Provide the (x, y) coordinate of the cell's center where the given text is located.  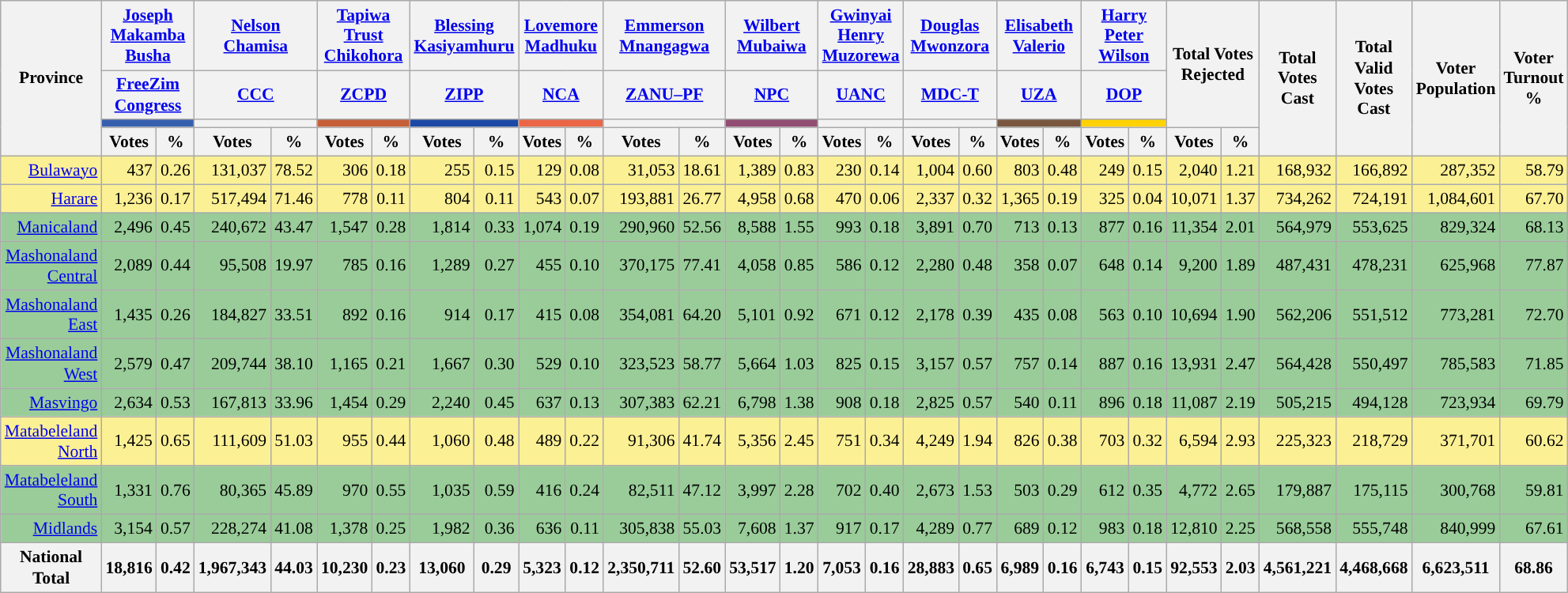
82,511 (640, 490)
415 (542, 315)
0.22 (584, 441)
1,084,601 (1457, 198)
1,074 (542, 227)
702 (842, 490)
77.87 (1533, 266)
72.70 (1533, 315)
2,337 (931, 198)
1.20 (799, 568)
1,060 (441, 441)
NPC (772, 95)
993 (842, 227)
877 (1105, 227)
44.03 (294, 568)
555,748 (1373, 529)
9,200 (1194, 266)
62.21 (702, 402)
1,967,343 (232, 568)
26.77 (702, 198)
Wilbert Mubaiwa (772, 36)
290,960 (640, 227)
Blessing Kasiyamhuru (463, 36)
129 (542, 170)
0.30 (497, 364)
0.06 (885, 198)
2.47 (1241, 364)
95,508 (232, 266)
540 (1020, 402)
0.60 (977, 170)
3,891 (931, 227)
Elisabeth Valerio (1039, 36)
38.10 (294, 364)
ZIPP (463, 95)
1.53 (977, 490)
167,813 (232, 402)
612 (1105, 490)
1,547 (345, 227)
785,583 (1457, 364)
218,729 (1373, 441)
306 (345, 170)
0.92 (799, 315)
10,071 (1194, 198)
435 (1020, 315)
Lovemore Madhuku (561, 36)
1,435 (128, 315)
840,999 (1457, 529)
300,768 (1457, 490)
6,989 (1020, 568)
2,178 (931, 315)
778 (345, 198)
11,354 (1194, 227)
543 (542, 198)
2,673 (931, 490)
230 (842, 170)
517,494 (232, 198)
636 (542, 529)
0.38 (1063, 441)
13,931 (1194, 364)
1,389 (753, 170)
33.96 (294, 402)
68.13 (1533, 227)
Voter Turnout % (1533, 78)
3,157 (931, 364)
564,979 (1298, 227)
58.77 (702, 364)
305,838 (640, 529)
0.76 (176, 490)
41.08 (294, 529)
Emmerson Mnangagwa (664, 36)
892 (345, 315)
DOP (1124, 95)
689 (1020, 529)
NCA (561, 95)
354,081 (640, 315)
723,934 (1457, 402)
1,236 (128, 198)
Matabeleland South (51, 490)
4,468,668 (1373, 568)
Matabeleland North (51, 441)
Mashonaland West (51, 364)
1.03 (799, 364)
1,378 (345, 529)
UZA (1039, 95)
1,814 (441, 227)
551,512 (1373, 315)
3,997 (753, 490)
2,579 (128, 364)
41.74 (702, 441)
648 (1105, 266)
168,932 (1298, 170)
5,664 (753, 364)
13,060 (441, 568)
0.33 (497, 227)
0.55 (391, 490)
ZANU–PF (664, 95)
724,191 (1373, 198)
0.04 (1147, 198)
1.21 (1241, 170)
UANC (861, 95)
2.28 (799, 490)
33.51 (294, 315)
0.85 (799, 266)
826 (1020, 441)
Masvingo (51, 402)
773,281 (1457, 315)
92,553 (1194, 568)
0.40 (885, 490)
970 (345, 490)
Tapiwa Trust Chikohora (364, 36)
67.70 (1533, 198)
Bulawayo (51, 170)
69.79 (1533, 402)
1,004 (931, 170)
28,883 (931, 568)
2,496 (128, 227)
287,352 (1457, 170)
Province (51, 78)
2,089 (128, 266)
43.47 (294, 227)
Total Votes Rejected (1213, 64)
503 (1020, 490)
0.42 (176, 568)
7,608 (753, 529)
307,383 (640, 402)
59.81 (1533, 490)
78.52 (294, 170)
71.85 (1533, 364)
713 (1020, 227)
1,365 (1020, 198)
896 (1105, 402)
0.68 (799, 198)
77.41 (702, 266)
2,040 (1194, 170)
470 (842, 198)
240,672 (232, 227)
586 (842, 266)
1,667 (441, 364)
1,165 (345, 364)
53,517 (753, 568)
91,306 (640, 441)
785 (345, 266)
225,323 (1298, 441)
Nelson Chamisa (256, 36)
National Total (51, 568)
955 (345, 441)
0.35 (1147, 490)
4,289 (931, 529)
1,425 (128, 441)
4,561,221 (1298, 568)
325 (1105, 198)
0.28 (391, 227)
68.86 (1533, 568)
455 (542, 266)
175,115 (1373, 490)
209,744 (232, 364)
2,280 (931, 266)
Total Valid Votes Cast (1373, 78)
908 (842, 402)
2,634 (128, 402)
1.94 (977, 441)
6,623,511 (1457, 568)
47.12 (702, 490)
0.83 (799, 170)
0.39 (977, 315)
4,772 (1194, 490)
4,249 (931, 441)
671 (842, 315)
1.90 (1241, 315)
529 (542, 364)
2.45 (799, 441)
184,827 (232, 315)
983 (1105, 529)
18.61 (702, 170)
CCC (256, 95)
1,035 (441, 490)
166,892 (1373, 170)
0.36 (497, 529)
1,454 (345, 402)
0.21 (391, 364)
489 (542, 441)
1,289 (441, 266)
6,594 (1194, 441)
803 (1020, 170)
323,523 (640, 364)
11,087 (1194, 402)
31,053 (640, 170)
4,058 (753, 266)
Midlands (51, 529)
2.01 (1241, 227)
2.93 (1241, 441)
625,968 (1457, 266)
249 (1105, 170)
2.19 (1241, 402)
0.27 (497, 266)
478,231 (1373, 266)
0.70 (977, 227)
10,694 (1194, 315)
4,958 (753, 198)
562,206 (1298, 315)
255 (441, 170)
5,323 (542, 568)
18,816 (128, 568)
0.77 (977, 529)
228,274 (232, 529)
80,365 (232, 490)
0.47 (176, 364)
887 (1105, 364)
563 (1105, 315)
FreeZim Congress (147, 95)
ZCPD (364, 95)
3,154 (128, 529)
0.23 (391, 568)
2.25 (1241, 529)
Joseph Makamba Busha (147, 36)
193,881 (640, 198)
2,240 (441, 402)
55.03 (702, 529)
487,431 (1298, 266)
825 (842, 364)
5,101 (753, 315)
914 (441, 315)
8,588 (753, 227)
0.25 (391, 529)
67.61 (1533, 529)
751 (842, 441)
MDC-T (950, 95)
10,230 (345, 568)
1,331 (128, 490)
494,128 (1373, 402)
0.24 (584, 490)
52.60 (702, 568)
6,798 (753, 402)
734,262 (1298, 198)
416 (542, 490)
58.79 (1533, 170)
51.03 (294, 441)
131,037 (232, 170)
45.89 (294, 490)
2,825 (931, 402)
568,558 (1298, 529)
370,175 (640, 266)
1,982 (441, 529)
Mashonaland Central (51, 266)
437 (128, 170)
Voter Population (1457, 78)
Total Votes Cast (1298, 78)
64.20 (702, 315)
917 (842, 529)
358 (1020, 266)
0.34 (885, 441)
179,887 (1298, 490)
804 (441, 198)
Manicaland (51, 227)
757 (1020, 364)
0.59 (497, 490)
703 (1105, 441)
5,356 (753, 441)
1.55 (799, 227)
71.46 (294, 198)
564,428 (1298, 364)
12,810 (1194, 529)
2.65 (1241, 490)
371,701 (1457, 441)
111,609 (232, 441)
Mashonaland East (51, 315)
7,053 (842, 568)
2.03 (1241, 568)
550,497 (1373, 364)
1.38 (799, 402)
Harry Peter Wilson (1124, 36)
829,324 (1457, 227)
19.97 (294, 266)
Douglas Mwonzora (950, 36)
2,350,711 (640, 568)
60.62 (1533, 441)
Harare (51, 198)
0.53 (176, 402)
637 (542, 402)
6,743 (1105, 568)
52.56 (702, 227)
505,215 (1298, 402)
Gwinyai Henry Muzorewa (861, 36)
1.89 (1241, 266)
553,625 (1373, 227)
